Identify which cell holds the provided text, then report its [x, y] central coordinate. 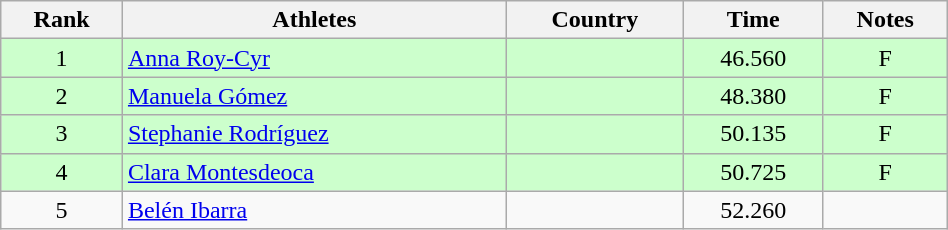
Time [753, 20]
3 [62, 134]
4 [62, 172]
Manuela Gómez [314, 96]
Athletes [314, 20]
5 [62, 210]
Clara Montesdeoca [314, 172]
2 [62, 96]
Anna Roy-Cyr [314, 58]
52.260 [753, 210]
Country [594, 20]
Rank [62, 20]
1 [62, 58]
Stephanie Rodríguez [314, 134]
Notes [885, 20]
50.725 [753, 172]
46.560 [753, 58]
50.135 [753, 134]
Belén Ibarra [314, 210]
48.380 [753, 96]
